Determine the (X, Y) coordinate at the center of the cell enclosing the given text.  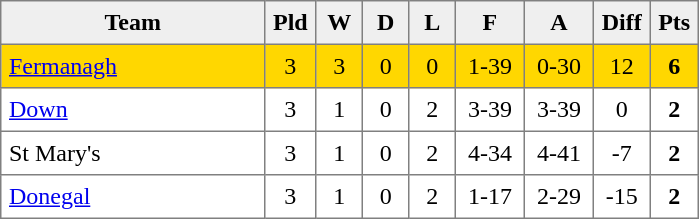
F (490, 23)
L (432, 23)
Donegal (133, 197)
-7 (621, 153)
D (385, 23)
Pts (674, 23)
Fermanagh (133, 66)
A (558, 23)
4-34 (490, 153)
Down (133, 110)
Pld (290, 23)
4-41 (558, 153)
1-39 (490, 66)
-15 (621, 197)
6 (674, 66)
St Mary's (133, 153)
Diff (621, 23)
12 (621, 66)
W (339, 23)
2-29 (558, 197)
0-30 (558, 66)
Team (133, 23)
1-17 (490, 197)
